From the cell containing the given text, extract its center point as (x, y) coordinate. 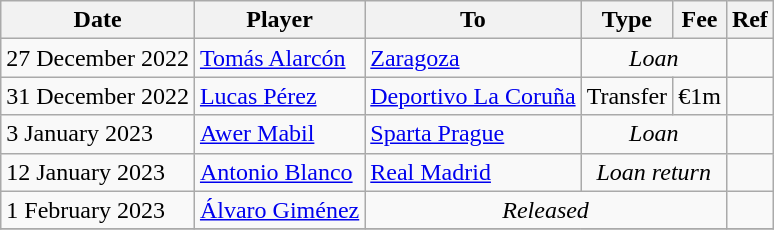
Sparta Prague (473, 134)
€1m (700, 96)
1 February 2023 (98, 210)
Deportivo La Coruña (473, 96)
Zaragoza (473, 58)
Lucas Pérez (279, 96)
Transfer (627, 96)
Real Madrid (473, 172)
Loan return (654, 172)
Tomás Alarcón (279, 58)
27 December 2022 (98, 58)
To (473, 20)
Released (546, 210)
Awer Mabil (279, 134)
31 December 2022 (98, 96)
3 January 2023 (98, 134)
12 January 2023 (98, 172)
Ref (750, 20)
Date (98, 20)
Player (279, 20)
Antonio Blanco (279, 172)
Type (627, 20)
Álvaro Giménez (279, 210)
Fee (700, 20)
